Detect which cell encompasses the target text, then output its (x, y) center coordinate. 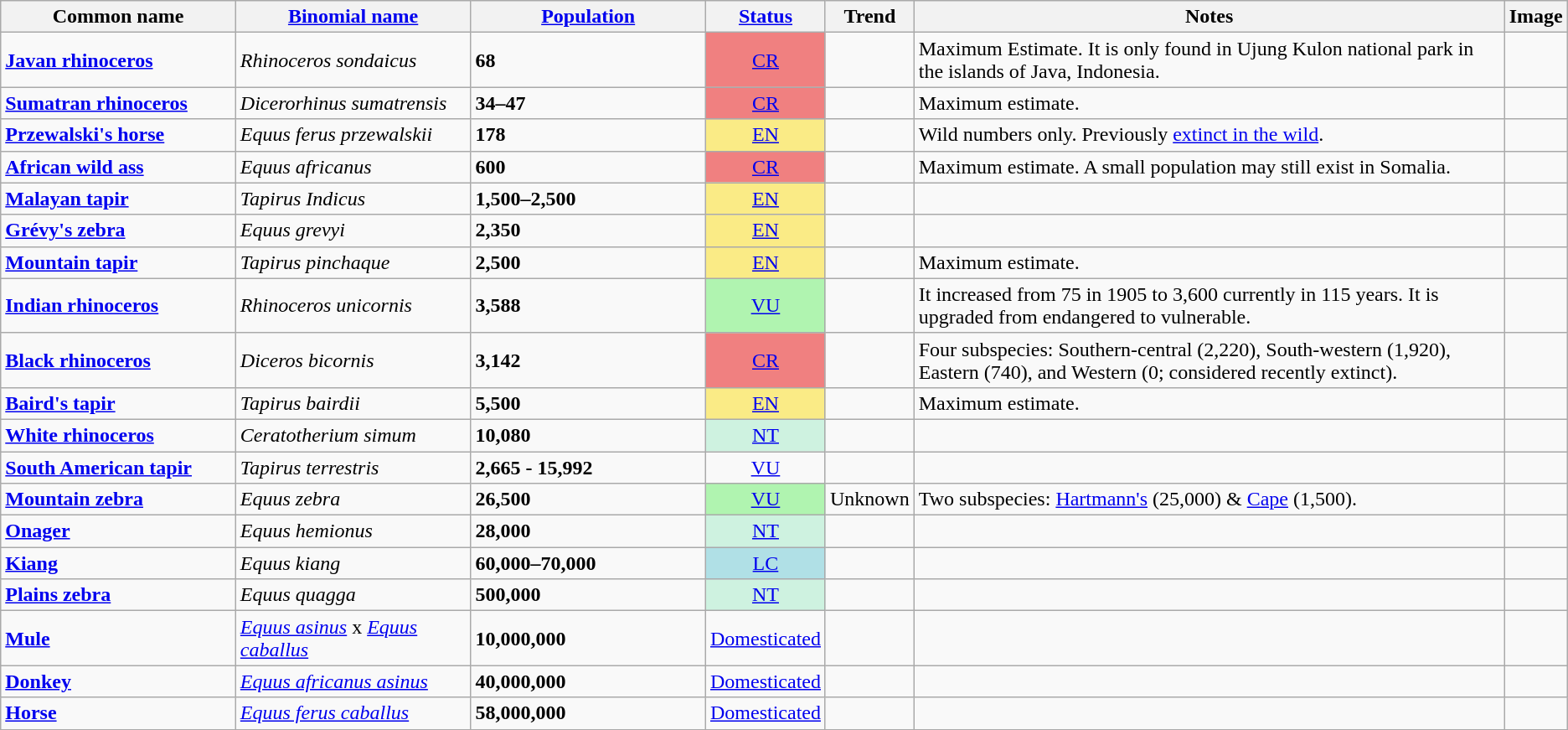
Four subspecies: Southern-central (2,220), South-western (1,920), Eastern (740), and Western (0; considered recently extinct). (1210, 360)
40,000,000 (588, 681)
60,000–70,000 (588, 563)
Baird's tapir (119, 403)
Tapirus Indicus (353, 199)
Grévy's zebra (119, 230)
10,000,000 (588, 639)
Equus zebra (353, 500)
Sumatran rhinoceros (119, 103)
Equus kiang (353, 563)
LC (766, 563)
34–47 (588, 103)
Ceratotherium simum (353, 435)
Equus asinus x Equus caballus (353, 639)
Two subspecies: Hartmann's (25,000) & Cape (1,500). (1210, 500)
Equus ferus przewalskii (353, 135)
58,000,000 (588, 713)
10,080 (588, 435)
2,500 (588, 262)
Rhinoceros sondaicus (353, 60)
Image (1536, 17)
500,000 (588, 595)
Plains zebra (119, 595)
Maximum estimate. A small population may still exist in Somalia. (1210, 167)
Tapirus pinchaque (353, 262)
Mountain zebra (119, 500)
Mountain tapir (119, 262)
Horse (119, 713)
5,500 (588, 403)
Binomial name (353, 17)
Mule (119, 639)
2,665 - 15,992 (588, 467)
Przewalski's horse (119, 135)
South American tapir (119, 467)
28,000 (588, 531)
Trend (869, 17)
Donkey (119, 681)
1,500–2,500 (588, 199)
Diceros bicornis (353, 360)
White rhinoceros (119, 435)
Equus africanus asinus (353, 681)
Unknown (869, 500)
26,500 (588, 500)
Dicerorhinus sumatrensis (353, 103)
Population (588, 17)
African wild ass (119, 167)
Kiang (119, 563)
600 (588, 167)
Equus ferus caballus (353, 713)
Tapirus bairdii (353, 403)
178 (588, 135)
Tapirus terrestris (353, 467)
It increased from 75 in 1905 to 3,600 currently in 115 years. It is upgraded from endangered to vulnerable. (1210, 305)
Equus hemionus (353, 531)
2,350 (588, 230)
Status (766, 17)
68 (588, 60)
Black rhinoceros (119, 360)
Rhinoceros unicornis (353, 305)
Wild numbers only. Previously extinct in the wild. (1210, 135)
Maximum Estimate. It is only found in Ujung Kulon national park in the islands of Java, Indonesia. (1210, 60)
Indian rhinoceros (119, 305)
Equus quagga (353, 595)
Common name (119, 17)
Onager (119, 531)
Equus africanus (353, 167)
Javan rhinoceros (119, 60)
3,142 (588, 360)
3,588 (588, 305)
Malayan tapir (119, 199)
Notes (1210, 17)
Equus grevyi (353, 230)
